Search for the cell housing the specified text and yield its (X, Y) center coordinate. 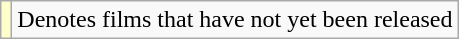
Denotes films that have not yet been released (235, 20)
